Extract the [x, y] coordinate from the center of the cell holding the provided text.  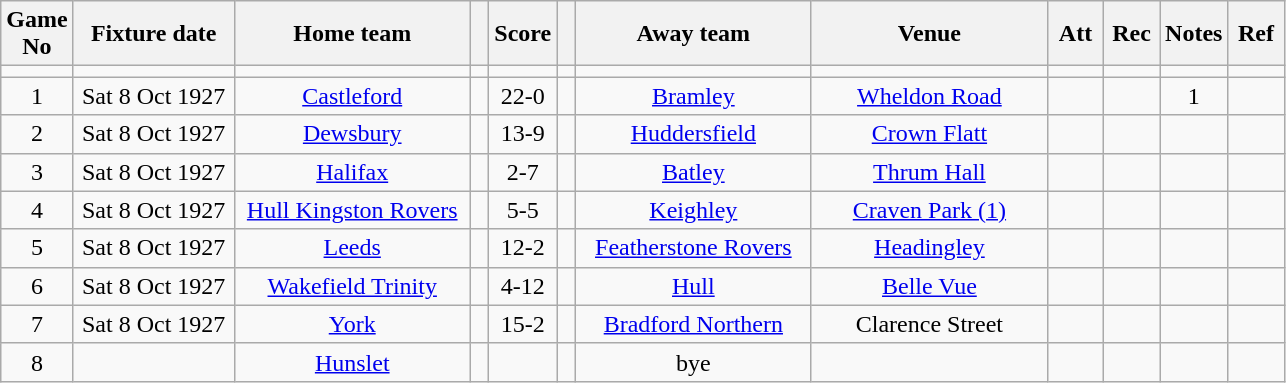
Leeds [352, 248]
3 [37, 172]
Home team [352, 34]
Batley [693, 172]
Bramley [693, 96]
Hull Kingston Rovers [352, 210]
Att [1075, 34]
Wheldon Road [929, 96]
Notes [1194, 34]
Hunslet [352, 362]
Featherstone Rovers [693, 248]
Halifax [352, 172]
Belle Vue [929, 286]
2 [37, 134]
12-2 [523, 248]
Hull [693, 286]
Clarence Street [929, 324]
Crown Flatt [929, 134]
Huddersfield [693, 134]
Rec [1132, 34]
22-0 [523, 96]
Bradford Northern [693, 324]
Score [523, 34]
8 [37, 362]
Dewsbury [352, 134]
Craven Park (1) [929, 210]
Castleford [352, 96]
5-5 [523, 210]
Game No [37, 34]
Thrum Hall [929, 172]
7 [37, 324]
Away team [693, 34]
5 [37, 248]
2-7 [523, 172]
4-12 [523, 286]
Keighley [693, 210]
Wakefield Trinity [352, 286]
13-9 [523, 134]
Ref [1256, 34]
bye [693, 362]
Fixture date [154, 34]
4 [37, 210]
York [352, 324]
Headingley [929, 248]
15-2 [523, 324]
6 [37, 286]
Venue [929, 34]
